Capture the cell that displays the provided text and extract its (X, Y) central coordinate. 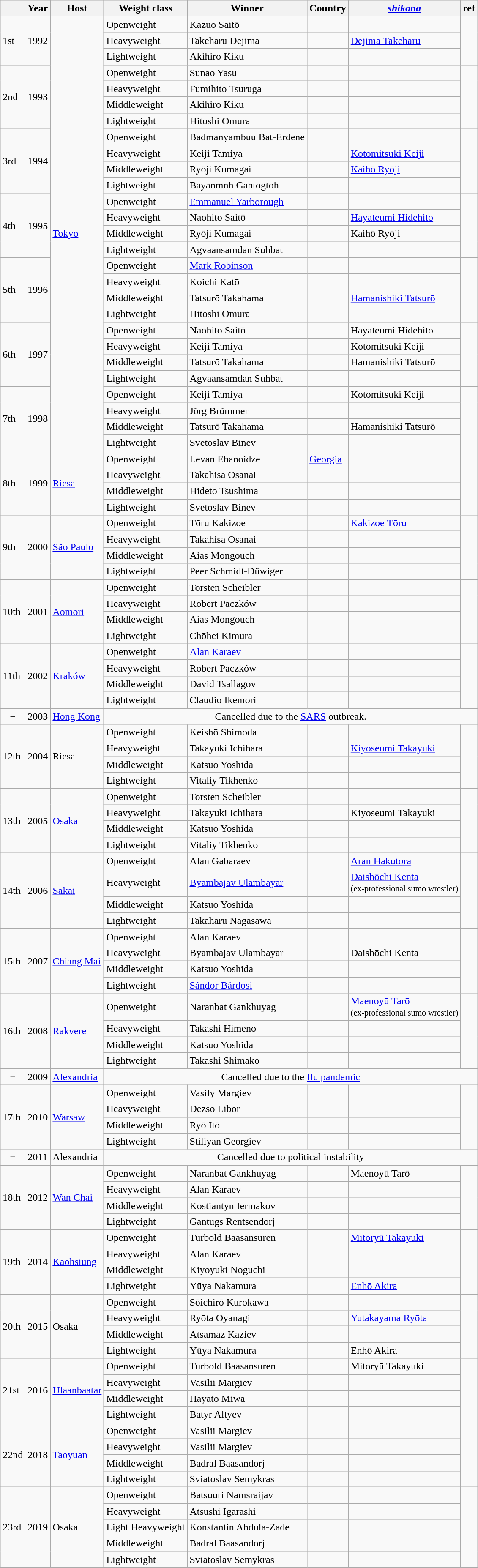
Badmanyambuu Bat-Erdene (247, 137)
Maenoyū Tarō (ex-professional sumo wrestler) (404, 1007)
Daishōchi Kenta(ex-professional sumo wrestler) (404, 882)
2012 (38, 1197)
16th (13, 1031)
Koichi Katō (247, 282)
Year (38, 8)
Aomori (77, 612)
Yutakayama Ryōta (404, 1318)
Sakai (77, 891)
6th (13, 354)
1993 (38, 97)
Sōichirō Kurokawa (247, 1302)
Vasily Margiev (247, 1093)
1998 (38, 418)
Kakizoe Tōru (404, 523)
Tokyo (77, 234)
Takashi Shimako (247, 1061)
Keishō Shimoda (247, 732)
2011 (38, 1157)
2002 (38, 676)
2015 (38, 1326)
2003 (38, 716)
Taoyuan (77, 1455)
20th (13, 1326)
Georgia (328, 459)
1996 (38, 290)
1st (13, 41)
2018 (38, 1455)
12th (13, 757)
2007 (38, 961)
Atsamaz Kaziev (247, 1334)
Ryō Itō (247, 1125)
Ryōta Oyanagi (247, 1318)
Hayato Miwa (247, 1399)
Peer Schmidt-Düwiger (247, 571)
2008 (38, 1031)
11th (13, 676)
2009 (38, 1077)
Takeharu Dejima (247, 41)
8th (13, 483)
ref (469, 8)
1999 (38, 483)
Claudio Ikemori (247, 700)
2006 (38, 891)
Jörg Brümmer (247, 410)
21st (13, 1390)
Batsuuri Namsraijav (247, 1495)
Weight class (145, 8)
David Tsallagov (247, 684)
7th (13, 418)
14th (13, 891)
Bayanmnh Gantogtoh (247, 185)
shikona (404, 8)
3rd (13, 161)
Cancelled due to the SARS outbreak. (291, 716)
2000 (38, 547)
2004 (38, 757)
13th (13, 821)
Konstantin Abdula-Zade (247, 1527)
Tōru Kakizoe (247, 523)
Warsaw (77, 1117)
2014 (38, 1262)
Winner (247, 8)
Dejima Takeharu (404, 41)
4th (13, 226)
Gantugs Rentsendorj (247, 1221)
Sunao Yasu (247, 73)
Stiliyan Georgiev (247, 1141)
Fumihito Tsuruga (247, 89)
18th (13, 1197)
Takashi Himeno (247, 1029)
Cancelled due to the flu pandemic (291, 1077)
Country (328, 8)
Kiyoyuki Noguchi (247, 1270)
Batyr Altyev (247, 1415)
Levan Ebanoidze (247, 459)
Dezso Libor (247, 1109)
Kostiantyn Iermakov (247, 1205)
2016 (38, 1390)
Daishōchi Kenta (404, 953)
23rd (13, 1527)
1997 (38, 354)
1995 (38, 226)
Hong Kong (77, 716)
Kaohsiung (77, 1262)
Maenoyū Tarō (404, 1173)
Chiang Mai (77, 961)
2005 (38, 821)
Chōhei Kimura (247, 636)
Light Heavyweight (145, 1527)
Hideto Tsushima (247, 491)
Wan Chai (77, 1197)
Alan Gabaraev (247, 861)
Sándor Bárdosi (247, 985)
Kazuo Saitō (247, 25)
5th (13, 290)
Kraków (77, 676)
Host (77, 8)
15th (13, 961)
2019 (38, 1527)
Rakvere (77, 1031)
Takaharu Nagasawa (247, 921)
17th (13, 1117)
Aran Hakutora (404, 861)
10th (13, 612)
9th (13, 547)
2nd (13, 97)
Emmanuel Yarborough (247, 202)
2001 (38, 612)
Atsushi Igarashi (247, 1511)
2010 (38, 1117)
19th (13, 1262)
Ulaanbaatar (77, 1390)
São Paulo (77, 547)
22nd (13, 1455)
Cancelled due to political instability (291, 1157)
Mark Robinson (247, 266)
1994 (38, 161)
1992 (38, 41)
